Detect which cell encompasses the target text, then output its [x, y] center coordinate. 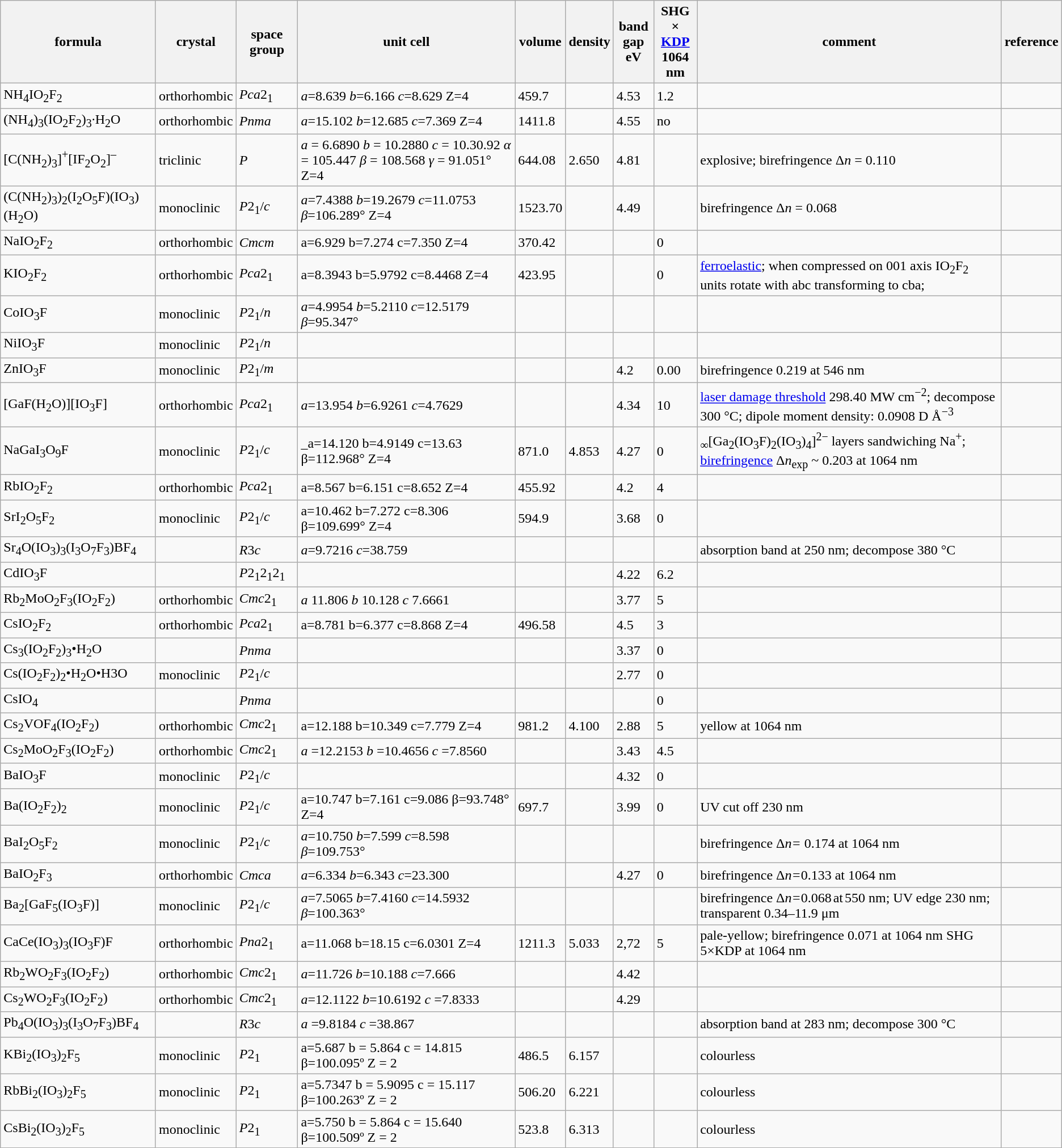
697.7 [540, 807]
a=7.5065 b=7.4160 c=14.5932 β=100.363° [406, 906]
RbIO2F2 [78, 487]
KBi2(IO3)2F5 [78, 1056]
NH4IO2F2 [78, 96]
a=5.687 b = 5.864 c = 14.815 β=100.095º Z = 2 [406, 1056]
space group [267, 42]
P21/m [267, 370]
Cs2VOF4(IO2F2) [78, 726]
981.2 [540, 726]
CoIO3F [78, 314]
496.58 [540, 625]
CsBi2(IO3)2F5 [78, 1129]
Rb2MoO2F3(IO2F2) [78, 600]
2.88 [633, 726]
3.43 [633, 751]
4 [675, 487]
[GaF(H2O)][IO3F] [78, 405]
NaGaI3O9F [78, 451]
6.2 [675, 575]
P [267, 160]
4.81 [633, 160]
ferroelastic; when compressed on 001 axis IO2F2 units rotate with abc transforming to cba; [849, 276]
4.100 [589, 726]
Cmcm [267, 242]
506.20 [540, 1092]
Cs(IO2F2)2•H2O•H3O [78, 675]
yellow at 1064 nm [849, 726]
ZnIO3F [78, 370]
4.32 [633, 776]
4.29 [633, 999]
10 [675, 405]
birefringence Δn= 0.174 at 1064 nm [849, 844]
(C(NH2)3)2(I2O5F)(IO3)(H2O) [78, 208]
comment [849, 42]
a=8.781 b=6.377 c=8.868 Z=4 [406, 625]
Ba2[GaF5(IO3F)] [78, 906]
871.0 [540, 451]
Pna21 [267, 943]
a=5.7347 b = 5.9095 c = 15.117 β=100.263º Z = 2 [406, 1092]
594.9 [540, 519]
6.157 [589, 1056]
a=4.9954 b=5.2110 c=12.5179 β=95.347° [406, 314]
CsIO4 [78, 700]
formula [78, 42]
4.34 [633, 405]
3.37 [633, 650]
Pb4O(IO3)3(I3O7F3)BF4 [78, 1024]
BaIO2F3 [78, 875]
3.99 [633, 807]
4.55 [633, 121]
3 [675, 625]
a=10.747 b=7.161 c=9.086 β=93.748° Z=4 [406, 807]
4.49 [633, 208]
KIO2F2 [78, 276]
4.853 [589, 451]
a=5.750 b = 5.864 c = 15.640 β=100.509º Z = 2 [406, 1129]
4.22 [633, 575]
explosive; birefringence Δn = 0.110 [849, 160]
RbBi2(IO3)2F5 [78, 1092]
a = 6.6890 b = 10.2880 c = 10.30.92 α = 105.447 β = 108.568 γ = 91.051° Z=4 [406, 160]
459.7 [540, 96]
Ba(IO2F2)2 [78, 807]
a=12.188 b=10.349 c=7.779 Z=4 [406, 726]
birefringence Δn = 0.068 [849, 208]
a=8.3943 b=5.9792 c=8.4468 Z=4 [406, 276]
CdIO3F [78, 575]
370.42 [540, 242]
birefringence Δn=0.133 at 1064 nm [849, 875]
density [589, 42]
Cs3(IO2F2)3•H2O [78, 650]
NaIO2F2 [78, 242]
a=10.750 b=7.599 c=8.598 β=109.753° [406, 844]
triclinic [196, 160]
birefringence Δn=0.068 at 550 nm; UV edge 230 nm; transparent 0.34–11.9 μm [849, 906]
BaI2O5F2 [78, 844]
Cs2WO2F3(IO2F2) [78, 999]
BaIO3F [78, 776]
a=10.462 b=7.272 c=8.306 β=109.699° Z=4 [406, 519]
absorption band at 250 nm; decompose 380 °C [849, 549]
a =9.8184 c =38.867 [406, 1024]
a=11.068 b=18.15 c=6.0301 Z=4 [406, 943]
CaCe(IO3)3(IO3F)F [78, 943]
6.313 [589, 1129]
a=12.1122 b=10.6192 c =7.8333 [406, 999]
a 11.806 b 10.128 c 7.6661 [406, 600]
4.53 [633, 96]
SrI2O5F2 [78, 519]
birefringence 0.219 at 546 nm [849, 370]
unit cell [406, 42]
a=6.334 b=6.343 c=23.300 [406, 875]
1411.8 [540, 121]
2.77 [633, 675]
486.5 [540, 1056]
pale-yellow; birefringence 0.071 at 1064 nm SHG 5×KDP at 1064 nm [849, 943]
[C(NH2)3]+[IF2O2]– [78, 160]
a=11.726 b=10.188 c=7.666 [406, 974]
a=8.639 b=6.166 c=8.629 Z=4 [406, 96]
423.95 [540, 276]
Cs2MoO2F3(IO2F2) [78, 751]
(NH4)3(IO2F2)3·H2O [78, 121]
P212121 [267, 575]
1211.3 [540, 943]
3.68 [633, 519]
a=7.4388 b=19.2679 c=11.0753 β=106.289° Z=4 [406, 208]
455.92 [540, 487]
SHG× KDP1064 nm [675, 42]
4.42 [633, 974]
2,72 [633, 943]
a=13.954 b=6.9261 c=4.7629 [406, 405]
523.8 [540, 1129]
∞[Ga2(IO3F)2(IO3)4]2− layers sandwiching Na+; birefringence Δnexp ~ 0.203 at 1064 nm [849, 451]
2.650 [589, 160]
bandgap eV [633, 42]
Cmca [267, 875]
Sr4O(IO3)3(I3O7F3)BF4 [78, 549]
Rb2WO2F3(IO2F2) [78, 974]
0.00 [675, 370]
3.77 [633, 600]
volume [540, 42]
1.2 [675, 96]
a=6.929 b=7.274 c=7.350 Z=4 [406, 242]
a=15.102 b=12.685 c=7.369 Z=4 [406, 121]
1523.70 [540, 208]
reference [1031, 42]
absorption band at 283 nm; decompose 300 °C [849, 1024]
CsIO2F2 [78, 625]
644.08 [540, 160]
no [675, 121]
5.033 [589, 943]
6.221 [589, 1092]
a=9.7216 c=38.759 [406, 549]
laser damage threshold 298.40 MW cm−2; decompose 300 °C; dipole moment density: 0.0908 D Å−3 [849, 405]
UV cut off 230 nm [849, 807]
_a=14.120 b=4.9149 c=13.63 β=112.968° Z=4 [406, 451]
a=8.567 b=6.151 c=8.652 Z=4 [406, 487]
NiIO3F [78, 345]
a =12.2153 b =10.4656 c =7.8560 [406, 751]
crystal [196, 42]
